Scan for the cell matching the given text and deliver its (X, Y) coordinate at center. 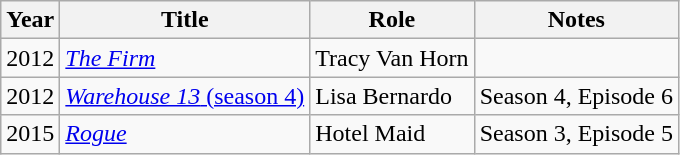
Notes (576, 20)
Season 4, Episode 6 (576, 96)
Hotel Maid (392, 134)
The Firm (185, 58)
Title (185, 20)
Tracy Van Horn (392, 58)
Year (30, 20)
Lisa Bernardo (392, 96)
2015 (30, 134)
Season 3, Episode 5 (576, 134)
Warehouse 13 (season 4) (185, 96)
Role (392, 20)
Rogue (185, 134)
